Detect which cell encompasses the target text, then output its (x, y) center coordinate. 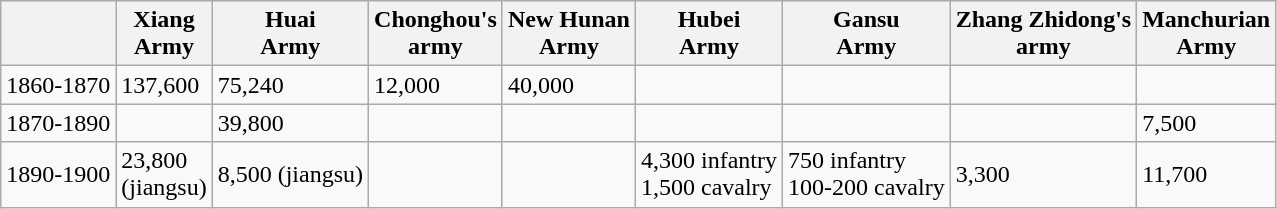
GansuArmy (867, 34)
1870-1890 (58, 123)
12,000 (436, 85)
39,800 (290, 123)
3,300 (1043, 174)
8,500 (jiangsu) (290, 174)
23,800(jiangsu) (164, 174)
HuaiArmy (290, 34)
Chonghou'sarmy (436, 34)
ManchurianArmy (1206, 34)
75,240 (290, 85)
7,500 (1206, 123)
New HunanArmy (568, 34)
1860-1870 (58, 85)
Zhang Zhidong'sarmy (1043, 34)
HubeiArmy (708, 34)
1890-1900 (58, 174)
40,000 (568, 85)
XiangArmy (164, 34)
4,300 infantry1,500 cavalry (708, 174)
137,600 (164, 85)
750 infantry100-200 cavalry (867, 174)
11,700 (1206, 174)
